Search for the cell housing the specified text and yield its (x, y) center coordinate. 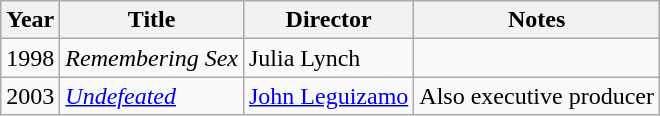
2003 (30, 96)
John Leguizamo (328, 96)
Remembering Sex (152, 58)
Also executive producer (537, 96)
Julia Lynch (328, 58)
Director (328, 20)
Undefeated (152, 96)
Title (152, 20)
Notes (537, 20)
Year (30, 20)
1998 (30, 58)
